Capture the cell that displays the provided text and extract its (X, Y) central coordinate. 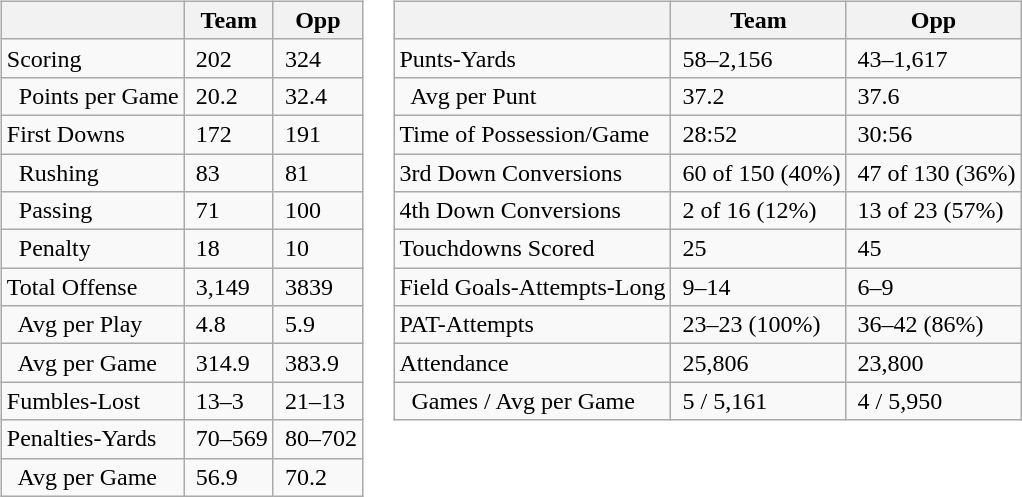
47 of 130 (36%) (934, 173)
324 (318, 58)
Penalty (92, 249)
81 (318, 173)
23,800 (934, 363)
32.4 (318, 96)
10 (318, 249)
4.8 (228, 325)
3839 (318, 287)
37.2 (758, 96)
37.6 (934, 96)
First Downs (92, 134)
70.2 (318, 477)
58–2,156 (758, 58)
13 of 23 (57%) (934, 211)
100 (318, 211)
23–23 (100%) (758, 325)
5.9 (318, 325)
45 (934, 249)
13–3 (228, 401)
191 (318, 134)
PAT-Attempts (532, 325)
80–702 (318, 439)
3rd Down Conversions (532, 173)
2 of 16 (12%) (758, 211)
Avg per Play (92, 325)
28:52 (758, 134)
25 (758, 249)
36–42 (86%) (934, 325)
43–1,617 (934, 58)
383.9 (318, 363)
Time of Possession/Game (532, 134)
Attendance (532, 363)
20.2 (228, 96)
21–13 (318, 401)
60 of 150 (40%) (758, 173)
Avg per Punt (532, 96)
71 (228, 211)
Total Offense (92, 287)
Penalties-Yards (92, 439)
30:56 (934, 134)
70–569 (228, 439)
Punts-Yards (532, 58)
6–9 (934, 287)
Points per Game (92, 96)
83 (228, 173)
Games / Avg per Game (532, 401)
4 / 5,950 (934, 401)
Scoring (92, 58)
9–14 (758, 287)
3,149 (228, 287)
Rushing (92, 173)
Field Goals-Attempts-Long (532, 287)
202 (228, 58)
Fumbles-Lost (92, 401)
18 (228, 249)
314.9 (228, 363)
Passing (92, 211)
25,806 (758, 363)
56.9 (228, 477)
5 / 5,161 (758, 401)
172 (228, 134)
Touchdowns Scored (532, 249)
4th Down Conversions (532, 211)
